Detect which cell encompasses the target text, then output its [x, y] center coordinate. 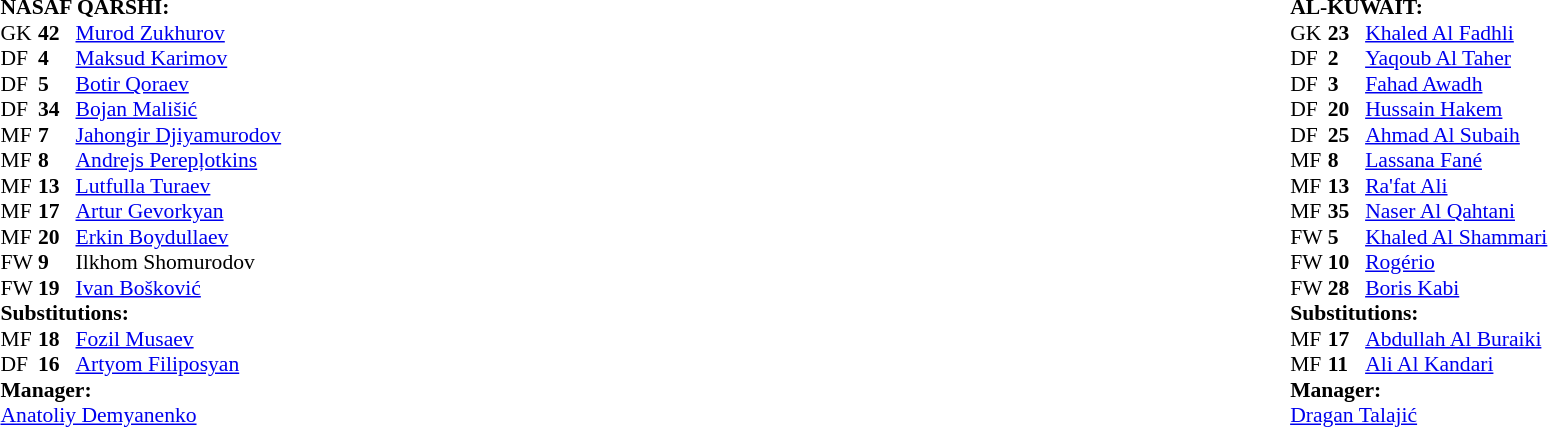
Erkin Boydullaev [179, 237]
Ahmad Al Subaih [1456, 135]
Fozil Musaev [179, 339]
23 [1347, 33]
34 [57, 109]
Artur Gevorkyan [179, 211]
25 [1347, 135]
Khaled Al Shammari [1456, 237]
Bojan Mališić [179, 109]
Botir Qoraev [179, 84]
4 [57, 59]
Artyom Filiposyan [179, 365]
2 [1347, 59]
28 [1347, 288]
35 [1347, 211]
Khaled Al Fadhli [1456, 33]
Andrejs Perepļotkins [179, 161]
16 [57, 365]
Yaqoub Al Taher [1456, 59]
Boris Kabi [1456, 288]
3 [1347, 84]
Jahongir Djiyamurodov [179, 135]
Naser Al Qahtani [1456, 211]
Hussain Hakem [1456, 109]
Lassana Fané [1456, 161]
Ivan Bošković [179, 288]
Maksud Karimov [179, 59]
Ra'fat Ali [1456, 186]
Ali Al Kandari [1456, 365]
18 [57, 339]
9 [57, 263]
7 [57, 135]
Rogério [1456, 263]
Lutfulla Turaev [179, 186]
19 [57, 288]
Fahad Awadh [1456, 84]
Abdullah Al Buraiki [1456, 339]
Ilkhom Shomurodov [179, 263]
10 [1347, 263]
Murod Zukhurov [179, 33]
42 [57, 33]
11 [1347, 365]
